Find where the given text appears and provide that cell's center as [x, y] coordinate. 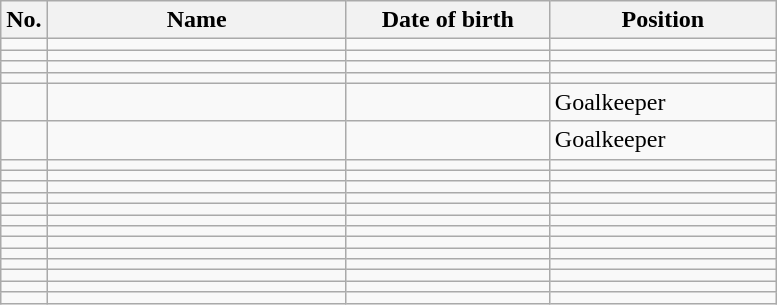
Date of birth [448, 20]
No. [24, 20]
Position [662, 20]
Name [196, 20]
